Extract the (X, Y) coordinate from the center of the cell holding the provided text.  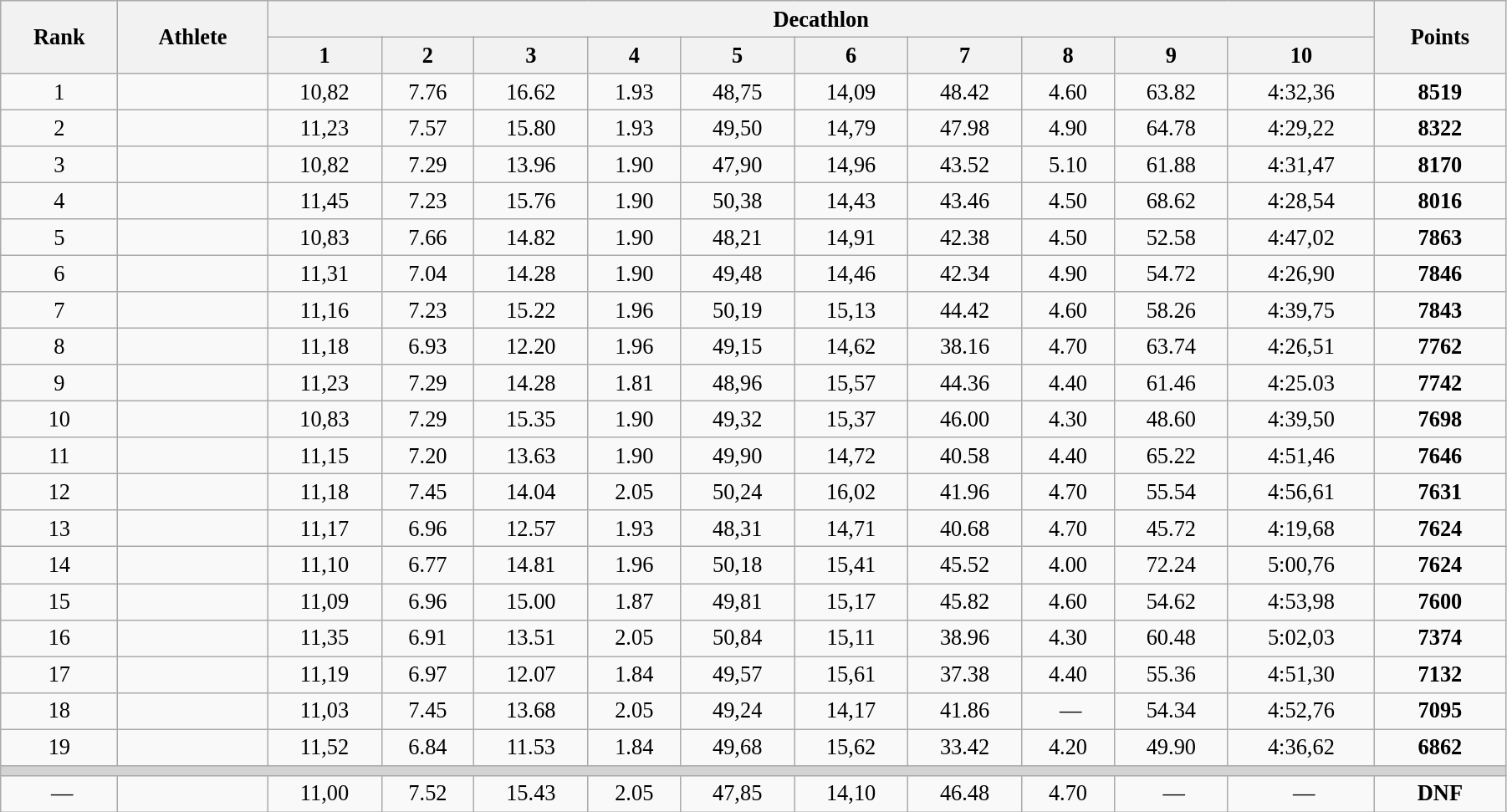
49.90 (1171, 747)
4:32,36 (1301, 91)
8322 (1440, 128)
Decathlon (821, 18)
11 (59, 456)
49,81 (738, 601)
68.62 (1171, 201)
15,41 (851, 565)
47,85 (738, 794)
4:47,02 (1301, 237)
58.26 (1171, 310)
60.48 (1171, 638)
7846 (1440, 273)
14 (59, 565)
50,24 (738, 492)
7600 (1440, 601)
Rank (59, 37)
38.96 (965, 638)
11,09 (324, 601)
11,45 (324, 201)
19 (59, 747)
7698 (1440, 419)
46.00 (965, 419)
13 (59, 529)
13.63 (531, 456)
DNF (1440, 794)
4.00 (1069, 565)
64.78 (1171, 128)
14.82 (531, 237)
48,21 (738, 237)
4:39,50 (1301, 419)
45.52 (965, 565)
12.07 (531, 674)
47.98 (965, 128)
15,13 (851, 310)
11,52 (324, 747)
11,19 (324, 674)
11,16 (324, 310)
14,10 (851, 794)
49,90 (738, 456)
15.00 (531, 601)
15.80 (531, 128)
14,43 (851, 201)
7.52 (428, 794)
42.38 (965, 237)
8519 (1440, 91)
48.60 (1171, 419)
40.68 (965, 529)
8170 (1440, 165)
13.96 (531, 165)
7863 (1440, 237)
41.86 (965, 711)
16 (59, 638)
17 (59, 674)
15,57 (851, 383)
6.93 (428, 346)
11,35 (324, 638)
6.97 (428, 674)
4:28,54 (1301, 201)
49,48 (738, 273)
50,38 (738, 201)
49,15 (738, 346)
6862 (1440, 747)
15,11 (851, 638)
7742 (1440, 383)
11.53 (531, 747)
42.34 (965, 273)
7095 (1440, 711)
6.84 (428, 747)
16,02 (851, 492)
12.57 (531, 529)
1.87 (634, 601)
14,17 (851, 711)
43.46 (965, 201)
49,32 (738, 419)
4:52,76 (1301, 711)
48.42 (965, 91)
48,96 (738, 383)
Points (1440, 37)
14,62 (851, 346)
40.58 (965, 456)
44.36 (965, 383)
7374 (1440, 638)
13.51 (531, 638)
4.20 (1069, 747)
4:26,90 (1301, 273)
45.72 (1171, 529)
8016 (1440, 201)
43.52 (965, 165)
61.88 (1171, 165)
7132 (1440, 674)
7631 (1440, 492)
7.66 (428, 237)
7.76 (428, 91)
11,15 (324, 456)
11,31 (324, 273)
15 (59, 601)
41.96 (965, 492)
61.46 (1171, 383)
54.34 (1171, 711)
4:25.03 (1301, 383)
14,09 (851, 91)
13.68 (531, 711)
33.42 (965, 747)
6.77 (428, 565)
63.82 (1171, 91)
55.54 (1171, 492)
14,72 (851, 456)
48,75 (738, 91)
7.20 (428, 456)
12 (59, 492)
72.24 (1171, 565)
54.72 (1171, 273)
5:00,76 (1301, 565)
48,31 (738, 529)
11,00 (324, 794)
14,71 (851, 529)
49,50 (738, 128)
37.38 (965, 674)
63.74 (1171, 346)
6.91 (428, 638)
5.10 (1069, 165)
15.22 (531, 310)
7762 (1440, 346)
4:51,46 (1301, 456)
52.58 (1171, 237)
12.20 (531, 346)
7646 (1440, 456)
49,24 (738, 711)
11,17 (324, 529)
49,57 (738, 674)
4:19,68 (1301, 529)
49,68 (738, 747)
18 (59, 711)
4:39,75 (1301, 310)
50,19 (738, 310)
46.48 (965, 794)
50,84 (738, 638)
11,03 (324, 711)
45.82 (965, 601)
14.81 (531, 565)
15,37 (851, 419)
14,96 (851, 165)
15.76 (531, 201)
7843 (1440, 310)
4:56,61 (1301, 492)
4:51,30 (1301, 674)
15,17 (851, 601)
38.16 (965, 346)
14,79 (851, 128)
14,46 (851, 273)
14.04 (531, 492)
Athlete (192, 37)
44.42 (965, 310)
7.04 (428, 273)
47,90 (738, 165)
4:31,47 (1301, 165)
15,62 (851, 747)
4:53,98 (1301, 601)
7.57 (428, 128)
15,61 (851, 674)
50,18 (738, 565)
5:02,03 (1301, 638)
16.62 (531, 91)
4:36,62 (1301, 747)
54.62 (1171, 601)
4:29,22 (1301, 128)
15.43 (531, 794)
4:26,51 (1301, 346)
14,91 (851, 237)
55.36 (1171, 674)
15.35 (531, 419)
65.22 (1171, 456)
1.81 (634, 383)
11,10 (324, 565)
